Determine the (x, y) coordinate at the center of the cell enclosing the given text.  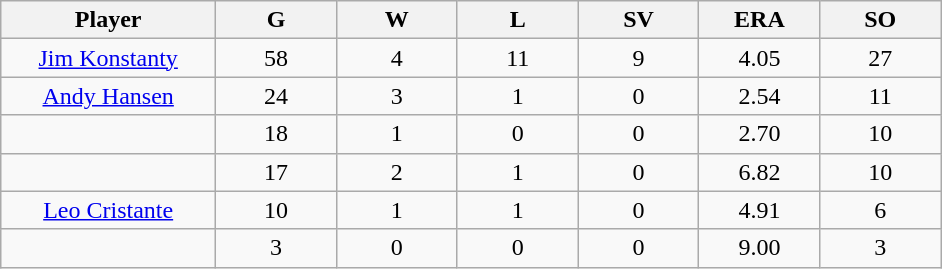
27 (880, 58)
6.82 (760, 172)
17 (276, 172)
9 (638, 58)
4.91 (760, 210)
ERA (760, 20)
SO (880, 20)
Leo Cristante (108, 210)
2.70 (760, 134)
4 (396, 58)
2.54 (760, 96)
2 (396, 172)
W (396, 20)
SV (638, 20)
L (518, 20)
Andy Hansen (108, 96)
Player (108, 20)
6 (880, 210)
9.00 (760, 248)
4.05 (760, 58)
G (276, 20)
18 (276, 134)
24 (276, 96)
58 (276, 58)
Jim Konstanty (108, 58)
